Pinpoint the cell where the given text exists, returning its (x, y) midpoint coordinate. 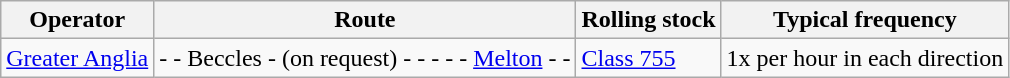
Typical frequency (865, 20)
1x per hour in each direction (865, 58)
Rolling stock (648, 20)
Route (365, 20)
- - Beccles - (on request) - - - - - Melton - - (365, 58)
Greater Anglia (78, 58)
Operator (78, 20)
Class 755 (648, 58)
